Scan for the cell matching the given text and deliver its (x, y) coordinate at center. 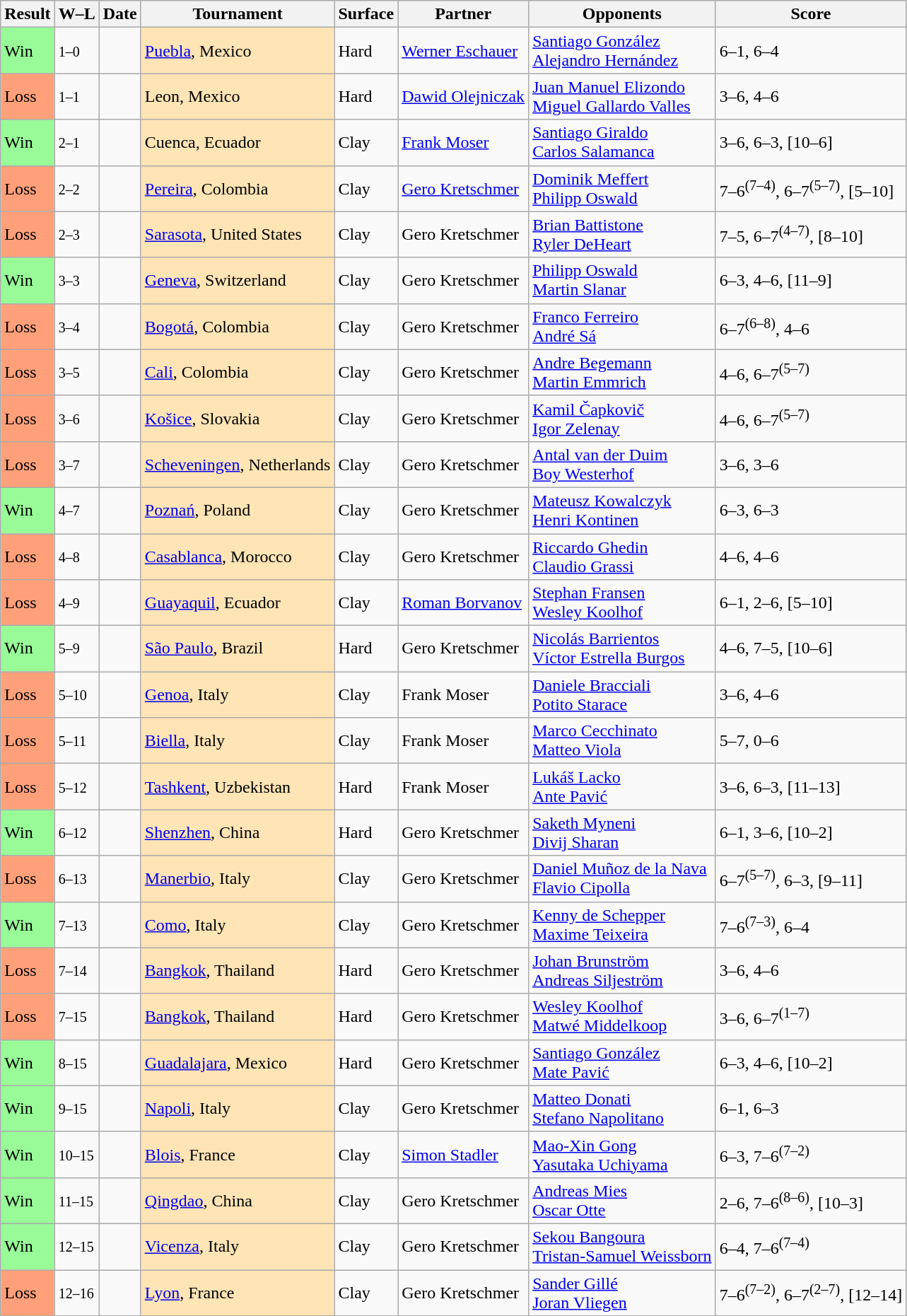
6–12 (76, 833)
5–12 (76, 786)
Nicolás Barrientos Víctor Estrella Burgos (622, 649)
Mateusz Kowalczyk Henri Kontinen (622, 511)
1–1 (76, 96)
Bogotá, Colombia (238, 327)
Marco Cecchinato Matteo Viola (622, 741)
3–7 (76, 464)
Stephan Fransen Wesley Koolhof (622, 602)
7–5, 6–7(4–7), [8–10] (811, 235)
Andre Begemann Martin Emmrich (622, 372)
Antal van der Duim Boy Westerhof (622, 464)
4–8 (76, 556)
Johan Brunström Andreas Siljeström (622, 970)
3–6, 6–7(1–7) (811, 1017)
Vicenza, Italy (238, 1246)
5–11 (76, 741)
Košice, Slovakia (238, 419)
Sarasota, United States (238, 235)
6–3, 7–6(7–2) (811, 1154)
Sander Gillé Joran Vliegen (622, 1293)
Saketh Myneni Divij Sharan (622, 833)
5–7, 0–6 (811, 741)
6–3, 4–6, [11–9] (811, 280)
5–10 (76, 694)
11–15 (76, 1201)
Santiago Giraldo Carlos Salamanca (622, 143)
Result (28, 14)
Leon, Mexico (238, 96)
Daniele Bracciali Potito Starace (622, 694)
8–15 (76, 1062)
9–15 (76, 1109)
Como, Italy (238, 925)
Cali, Colombia (238, 372)
Simon Stadler (464, 1154)
3–5 (76, 372)
2–6, 7–6(8–6), [10–3] (811, 1201)
Tashkent, Uzbekistan (238, 786)
Blois, France (238, 1154)
6–1, 6–3 (811, 1109)
Kenny de Schepper Maxime Teixeira (622, 925)
7–15 (76, 1017)
W–L (76, 14)
6–3, 4–6, [10–2] (811, 1062)
Andreas Mies Oscar Otte (622, 1201)
Geneva, Switzerland (238, 280)
Shenzhen, China (238, 833)
2–2 (76, 188)
5–9 (76, 649)
Dawid Olejniczak (464, 96)
7–6(7–4), 6–7(5–7), [5–10] (811, 188)
4–6, 7–5, [10–6] (811, 649)
Philipp Oswald Martin Slanar (622, 280)
Pereira, Colombia (238, 188)
Casablanca, Morocco (238, 556)
4–9 (76, 602)
Scheveningen, Netherlands (238, 464)
12–15 (76, 1246)
6–7(5–7), 6–3, [9–11] (811, 878)
6–1, 3–6, [10–2] (811, 833)
3–4 (76, 327)
7–6(7–3), 6–4 (811, 925)
Roman Borvanov (464, 602)
Juan Manuel Elizondo Miguel Gallardo Valles (622, 96)
7–14 (76, 970)
Brian Battistone Ryler DeHeart (622, 235)
3–6, 6–3, [11–13] (811, 786)
Puebla, Mexico (238, 51)
Daniel Muñoz de la Nava Flavio Cipolla (622, 878)
7–6(7–2), 6–7(2–7), [12–14] (811, 1293)
Manerbio, Italy (238, 878)
Poznań, Poland (238, 511)
Napoli, Italy (238, 1109)
Cuenca, Ecuador (238, 143)
Sekou Bangoura Tristan-Samuel Weissborn (622, 1246)
6–1, 2–6, [5–10] (811, 602)
3–6, 3–6 (811, 464)
Lyon, France (238, 1293)
Partner (464, 14)
2–3 (76, 235)
6–3, 6–3 (811, 511)
7–13 (76, 925)
Lukáš Lacko Ante Pavić (622, 786)
Matteo Donati Stefano Napolitano (622, 1109)
Genoa, Italy (238, 694)
Mao-Xin Gong Yasutaka Uchiyama (622, 1154)
3–3 (76, 280)
Score (811, 14)
10–15 (76, 1154)
Guayaquil, Ecuador (238, 602)
6–7(6–8), 4–6 (811, 327)
Santiago González Mate Pavić (622, 1062)
Riccardo Ghedin Claudio Grassi (622, 556)
4–6, 4–6 (811, 556)
Qingdao, China (238, 1201)
4–7 (76, 511)
Kamil Čapkovič Igor Zelenay (622, 419)
6–4, 7–6(7–4) (811, 1246)
6–13 (76, 878)
6–1, 6–4 (811, 51)
3–6, 6–3, [10–6] (811, 143)
São Paulo, Brazil (238, 649)
12–16 (76, 1293)
Dominik Meffert Philipp Oswald (622, 188)
Opponents (622, 14)
Biella, Italy (238, 741)
Santiago González Alejandro Hernández (622, 51)
Date (120, 14)
Werner Eschauer (464, 51)
2–1 (76, 143)
Wesley Koolhof Matwé Middelkoop (622, 1017)
Guadalajara, Mexico (238, 1062)
Franco Ferreiro André Sá (622, 327)
1–0 (76, 51)
Surface (366, 14)
Tournament (238, 14)
3–6 (76, 419)
